Capture the cell that displays the provided text and extract its [X, Y] central coordinate. 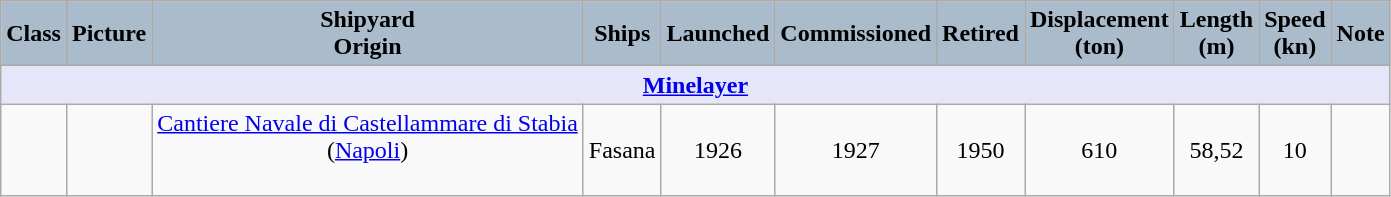
Cantiere Navale di Castellammare di Stabia(Napoli) [368, 150]
10 [1295, 150]
Ships [622, 34]
Length(m) [1216, 34]
Minelayer [696, 85]
Displacement(ton) [1099, 34]
58,52 [1216, 150]
Note [1360, 34]
Fasana [622, 150]
1926 [718, 150]
Retired [981, 34]
Class [34, 34]
Launched [718, 34]
Speed(kn) [1295, 34]
Picture [108, 34]
1927 [856, 150]
610 [1099, 150]
1950 [981, 150]
ShipyardOrigin [368, 34]
Commissioned [856, 34]
